From the cell containing the given text, extract its center point as (X, Y) coordinate. 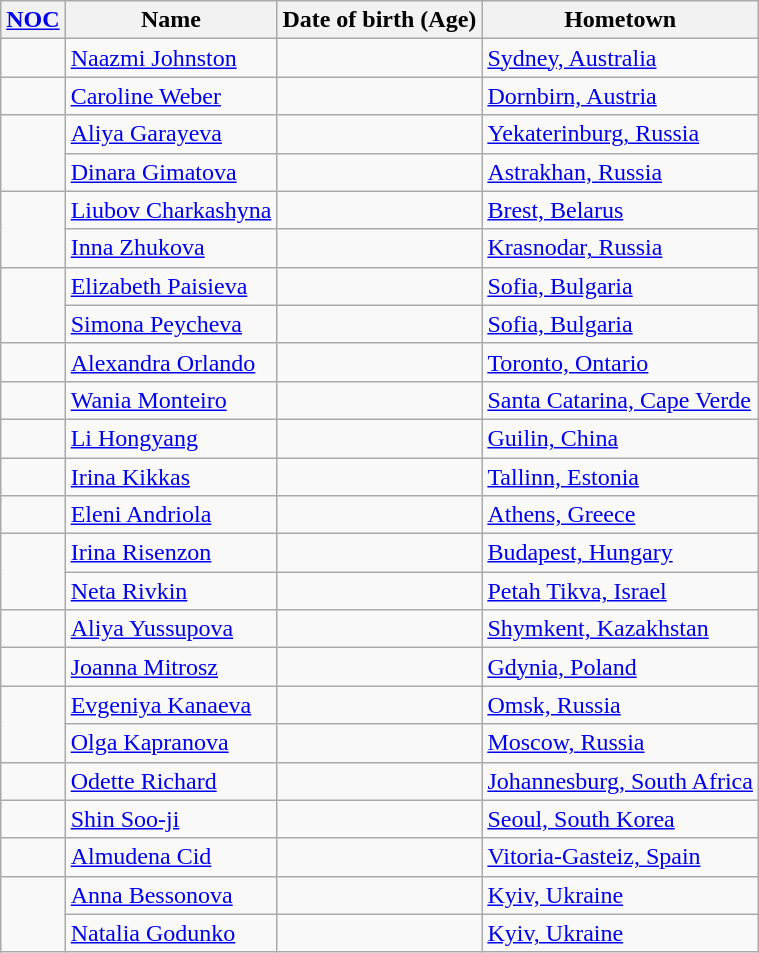
Tallinn, Estonia (620, 477)
Evgeniya Kanaeva (171, 705)
Shymkent, Kazakhstan (620, 629)
Gdynia, Poland (620, 667)
Guilin, China (620, 438)
Name (171, 20)
Alexandra Orlando (171, 362)
Dinara Gimatova (171, 172)
Natalia Godunko (171, 933)
Elizabeth Paisieva (171, 286)
Hometown (620, 20)
Date of birth (Age) (380, 20)
Santa Catarina, Cape Verde (620, 400)
Omsk, Russia (620, 705)
Dornbirn, Austria (620, 96)
Irina Kikkas (171, 477)
Astrakhan, Russia (620, 172)
Eleni Andriola (171, 515)
Johannesburg, South Africa (620, 781)
Liubov Charkashyna (171, 210)
Moscow, Russia (620, 743)
Budapest, Hungary (620, 553)
NOC (33, 20)
Odette Richard (171, 781)
Shin Soo-ji (171, 819)
Anna Bessonova (171, 895)
Olga Kapranova (171, 743)
Brest, Belarus (620, 210)
Almudena Cid (171, 857)
Yekaterinburg, Russia (620, 134)
Joanna Mitrosz (171, 667)
Inna Zhukova (171, 248)
Toronto, Ontario (620, 362)
Athens, Greece (620, 515)
Caroline Weber (171, 96)
Li Hongyang (171, 438)
Simona Peycheva (171, 324)
Aliya Yussupova (171, 629)
Sydney, Australia (620, 58)
Krasnodar, Russia (620, 248)
Aliya Garayeva (171, 134)
Vitoria-Gasteiz, Spain (620, 857)
Irina Risenzon (171, 553)
Petah Tikva, Israel (620, 591)
Seoul, South Korea (620, 819)
Wania Monteiro (171, 400)
Naazmi Johnston (171, 58)
Neta Rivkin (171, 591)
